Locate the cell with the specified text and output its (x, y) center coordinate. 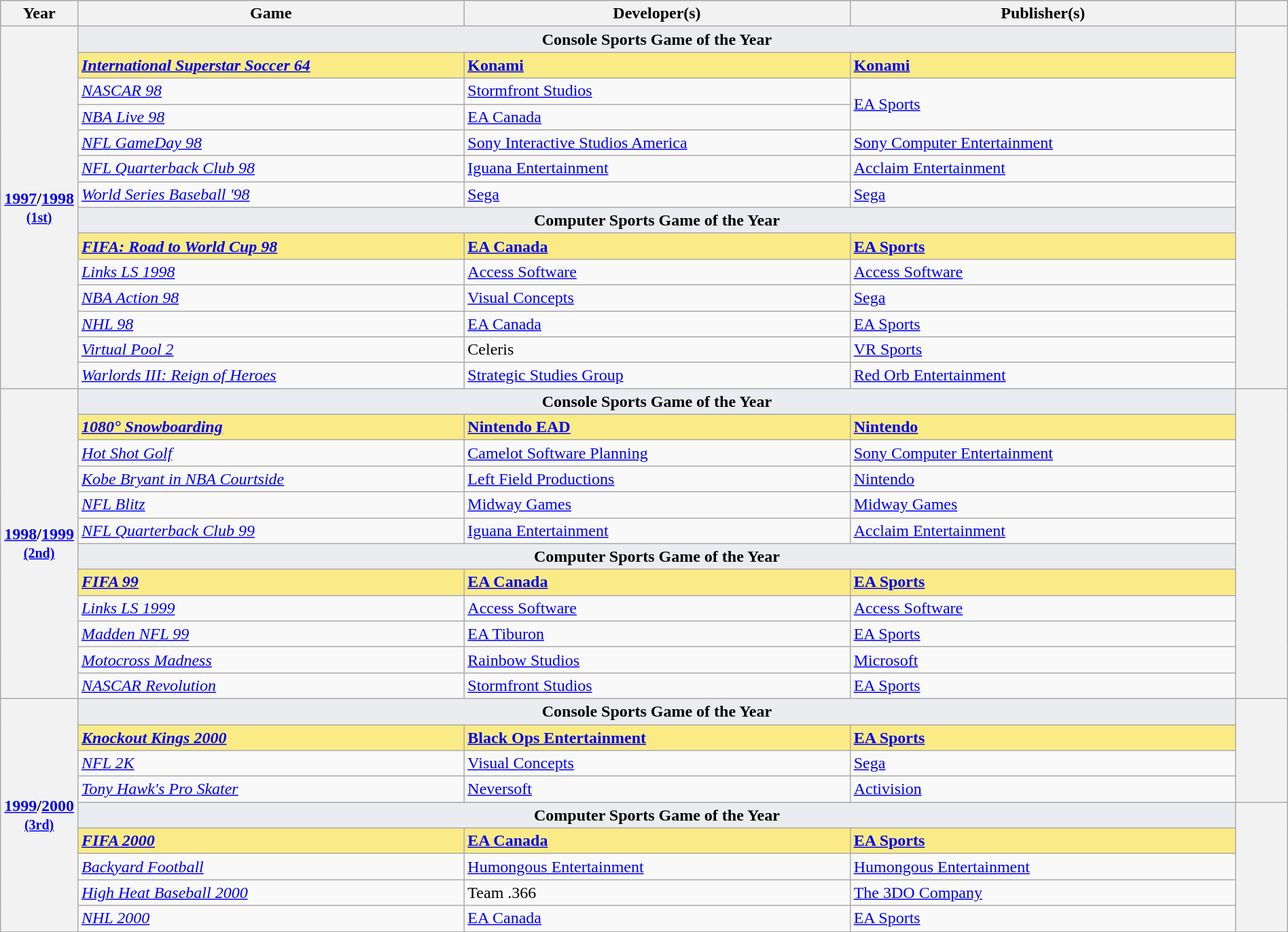
NHL 98 (270, 324)
Neversoft (657, 789)
Links LS 1998 (270, 272)
FIFA 99 (270, 582)
1997/1998 (1st) (39, 208)
FIFA 2000 (270, 841)
Camelot Software Planning (657, 453)
Game (270, 14)
1998/1999 (2nd) (39, 543)
NHL 2000 (270, 918)
1080° Snowboarding (270, 427)
Hot Shot Golf (270, 453)
Black Ops Entertainment (657, 737)
Celeris (657, 350)
Developer(s) (657, 14)
FIFA: Road to World Cup 98 (270, 246)
Microsoft (1043, 660)
Madden NFL 99 (270, 634)
Sony Interactive Studios America (657, 143)
Left Field Productions (657, 479)
Nintendo EAD (657, 427)
Links LS 1999 (270, 608)
Rainbow Studios (657, 660)
NFL Quarterback Club 98 (270, 168)
Publisher(s) (1043, 14)
Tony Hawk's Pro Skater (270, 789)
NFL 2K (270, 764)
Motocross Madness (270, 660)
Warlords III: Reign of Heroes (270, 376)
The 3DO Company (1043, 893)
NBA Live 98 (270, 117)
Virtual Pool 2 (270, 350)
International Superstar Soccer 64 (270, 65)
Year (39, 14)
Knockout Kings 2000 (270, 737)
VR Sports (1043, 350)
NBA Action 98 (270, 298)
NASCAR Revolution (270, 685)
Team .366 (657, 893)
NFL Quarterback Club 99 (270, 531)
NASCAR 98 (270, 91)
Kobe Bryant in NBA Courtside (270, 479)
EA Tiburon (657, 634)
1999/2000 (3rd) (39, 815)
Activision (1043, 789)
World Series Baseball '98 (270, 194)
Red Orb Entertainment (1043, 376)
NFL Blitz (270, 505)
High Heat Baseball 2000 (270, 893)
Strategic Studies Group (657, 376)
Backyard Football (270, 867)
NFL GameDay 98 (270, 143)
